Find where the given text appears and provide that cell's center as (x, y) coordinate. 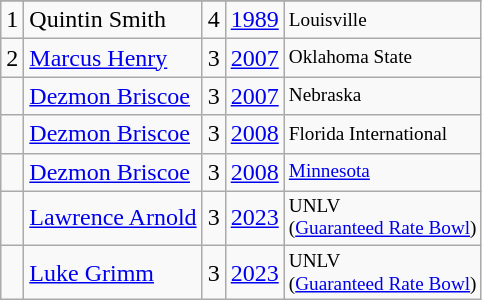
Louisville (382, 20)
Quintin Smith (113, 20)
Florida International (382, 134)
Marcus Henry (113, 58)
Oklahoma State (382, 58)
1 (12, 20)
Minnesota (382, 172)
1989 (254, 20)
2 (12, 58)
Nebraska (382, 96)
4 (214, 20)
Luke Grimm (113, 272)
Lawrence Arnold (113, 218)
